Provide the (x, y) coordinate of the cell's center where the given text is located.  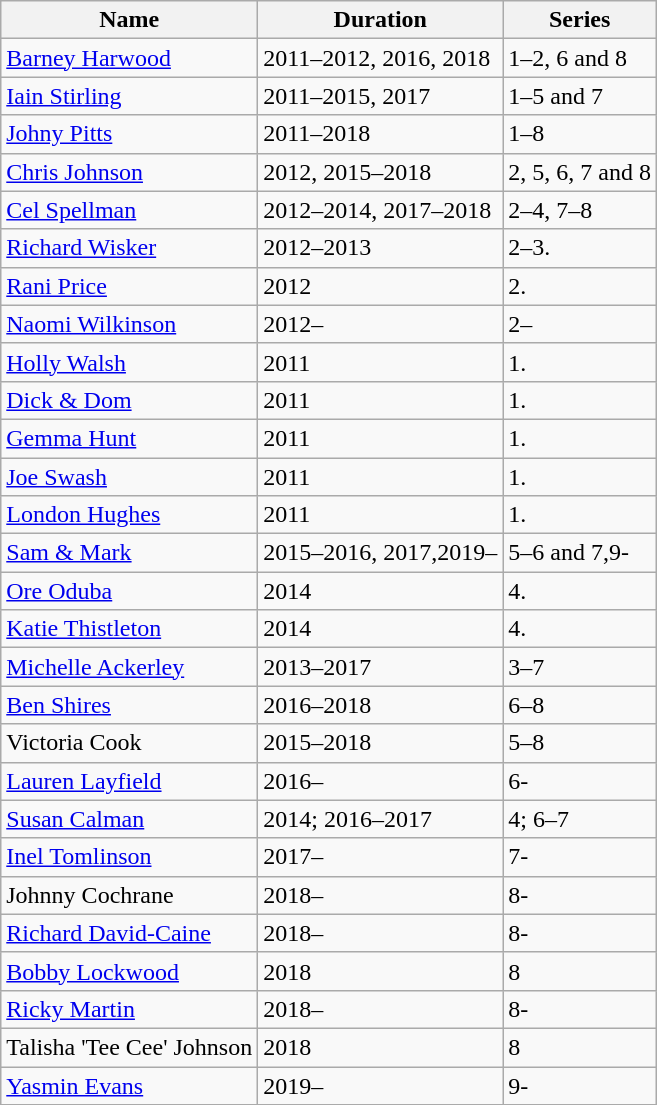
1–2, 6 and 8 (580, 58)
Susan Calman (130, 819)
2016– (380, 781)
2015–2016, 2017,2019– (380, 553)
Talisha 'Tee Cee' Johnson (130, 1047)
2–3. (580, 248)
2019– (380, 1085)
5–6 and 7,9- (580, 553)
2– (580, 324)
Series (580, 20)
Ore Oduba (130, 591)
2011–2012, 2016, 2018 (380, 58)
Inel Tomlinson (130, 857)
2–4, 7–8 (580, 210)
London Hughes (130, 515)
Chris Johnson (130, 172)
Yasmin Evans (130, 1085)
2011–2015, 2017 (380, 96)
2016–2018 (380, 705)
2011–2018 (380, 134)
Holly Walsh (130, 362)
2013–2017 (380, 667)
2012, 2015–2018 (380, 172)
Naomi Wilkinson (130, 324)
Lauren Layfield (130, 781)
Richard Wisker (130, 248)
1–8 (580, 134)
2017– (380, 857)
2012 (380, 286)
9- (580, 1085)
2015–2018 (380, 743)
7- (580, 857)
2, 5, 6, 7 and 8 (580, 172)
4; 6–7 (580, 819)
1–5 and 7 (580, 96)
Name (130, 20)
6–8 (580, 705)
Richard David-Caine (130, 933)
Sam & Mark (130, 553)
Gemma Hunt (130, 438)
2012–2013 (380, 248)
Michelle Ackerley (130, 667)
Bobby Lockwood (130, 971)
Victoria Cook (130, 743)
Ben Shires (130, 705)
Johnny Cochrane (130, 895)
6- (580, 781)
2. (580, 286)
Dick & Dom (130, 400)
Barney Harwood (130, 58)
2014; 2016–2017 (380, 819)
5–8 (580, 743)
2012–2014, 2017–2018 (380, 210)
Ricky Martin (130, 1009)
Rani Price (130, 286)
3–7 (580, 667)
2012– (380, 324)
Johny Pitts (130, 134)
Duration (380, 20)
Iain Stirling (130, 96)
Joe Swash (130, 477)
Cel Spellman (130, 210)
Katie Thistleton (130, 629)
